Extract the [x, y] coordinate from the center of the cell holding the provided text.  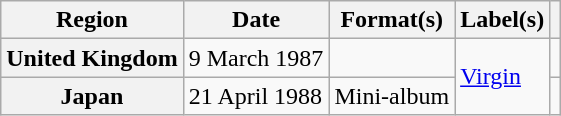
Japan [92, 96]
21 April 1988 [256, 96]
Region [92, 20]
United Kingdom [92, 58]
Virgin [502, 77]
Date [256, 20]
Format(s) [392, 20]
9 March 1987 [256, 58]
Label(s) [502, 20]
Mini-album [392, 96]
